Output the (x, y) coordinate of the center of the cell containing the given text.  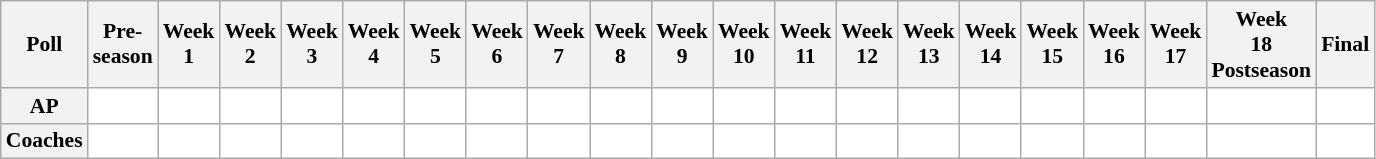
AP (44, 106)
Week6 (497, 44)
Week17 (1176, 44)
Week18Postseason (1261, 44)
Week1 (189, 44)
Final (1345, 44)
Week10 (744, 44)
Coaches (44, 141)
Week15 (1052, 44)
Week11 (806, 44)
Week7 (559, 44)
Week9 (682, 44)
Week5 (435, 44)
Week8 (621, 44)
Week13 (929, 44)
Poll (44, 44)
Week12 (867, 44)
Week4 (374, 44)
Week14 (991, 44)
Week3 (312, 44)
Pre-season (123, 44)
Week16 (1114, 44)
Week2 (250, 44)
